Return the (x, y) coordinate for the center point of the cell that contains the specified text.  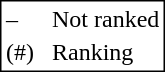
Ranking (105, 53)
– (20, 19)
Not ranked (105, 19)
(#) (20, 53)
